Detect which cell encompasses the target text, then output its (x, y) center coordinate. 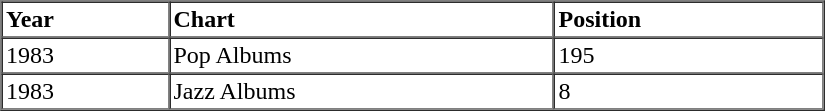
Year (86, 20)
8 (689, 92)
Pop Albums (362, 56)
Jazz Albums (362, 92)
Chart (362, 20)
Position (689, 20)
195 (689, 56)
